Search for the cell housing the specified text and yield its (x, y) center coordinate. 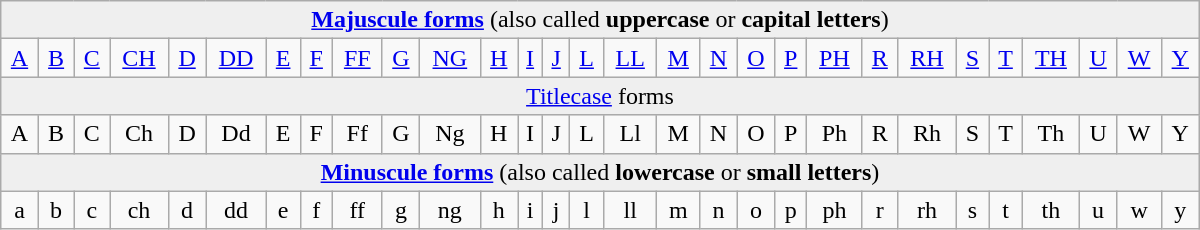
PH (834, 58)
ff (357, 210)
c (92, 210)
NG (450, 58)
Ch (140, 134)
e (283, 210)
LL (630, 58)
Titlecase forms (600, 96)
CH (140, 58)
DD (236, 58)
dd (236, 210)
Rh (928, 134)
l (587, 210)
ll (630, 210)
f (316, 210)
ng (450, 210)
Ng (450, 134)
Ph (834, 134)
Ff (357, 134)
ch (140, 210)
o (756, 210)
TH (1050, 58)
FF (357, 58)
a (20, 210)
Majuscule forms (also called uppercase or capital letters) (600, 20)
p (791, 210)
Minuscule forms (also called lowercase or small letters) (600, 172)
h (499, 210)
j (556, 210)
ph (834, 210)
th (1050, 210)
m (678, 210)
n (719, 210)
y (1180, 210)
RH (928, 58)
s (972, 210)
Th (1050, 134)
r (880, 210)
Dd (236, 134)
rh (928, 210)
i (530, 210)
g (401, 210)
Ll (630, 134)
b (56, 210)
d (187, 210)
t (1006, 210)
w (1140, 210)
u (1098, 210)
